Return [X, Y] of the center of cell containing provided text 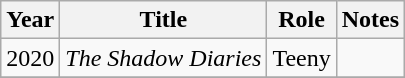
The Shadow Diaries [164, 58]
Year [30, 20]
Teeny [302, 58]
Notes [370, 20]
2020 [30, 58]
Role [302, 20]
Title [164, 20]
